Return (x, y) of the center of cell containing provided text 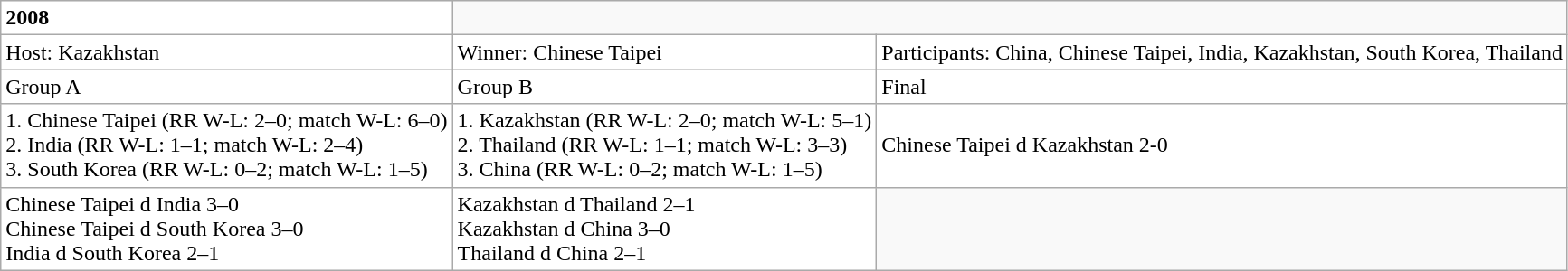
Final (1222, 87)
1. Kazakhstan (RR W-L: 2–0; match W-L: 5–1)2. Thailand (RR W-L: 1–1; match W-L: 3–3)3. China (RR W-L: 0–2; match W-L: 1–5) (664, 145)
Group B (664, 87)
Group A (226, 87)
Chinese Taipei d Kazakhstan 2-0 (1222, 145)
1. Chinese Taipei (RR W-L: 2–0; match W-L: 6–0)2. India (RR W-L: 1–1; match W-L: 2–4)3. South Korea (RR W-L: 0–2; match W-L: 1–5) (226, 145)
Chinese Taipei d India 3–0Chinese Taipei d South Korea 3–0India d South Korea 2–1 (226, 229)
2008 (226, 18)
Host: Kazakhstan (226, 52)
Kazakhstan d Thailand 2–1Kazakhstan d China 3–0Thailand d China 2–1 (664, 229)
Winner: Chinese Taipei (664, 52)
Participants: China, Chinese Taipei, India, Kazakhstan, South Korea, Thailand (1222, 52)
